Scan for the cell matching the given text and deliver its (x, y) coordinate at center. 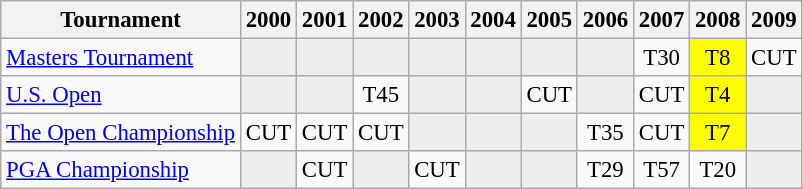
T30 (661, 58)
2009 (774, 20)
T35 (605, 133)
T57 (661, 170)
T4 (718, 95)
2005 (549, 20)
2002 (381, 20)
2000 (268, 20)
2008 (718, 20)
2003 (437, 20)
2007 (661, 20)
2001 (325, 20)
T8 (718, 58)
T20 (718, 170)
T45 (381, 95)
T7 (718, 133)
PGA Championship (121, 170)
T29 (605, 170)
2004 (493, 20)
U.S. Open (121, 95)
Tournament (121, 20)
Masters Tournament (121, 58)
2006 (605, 20)
The Open Championship (121, 133)
